Locate the cell with the specified text and output its [x, y] center coordinate. 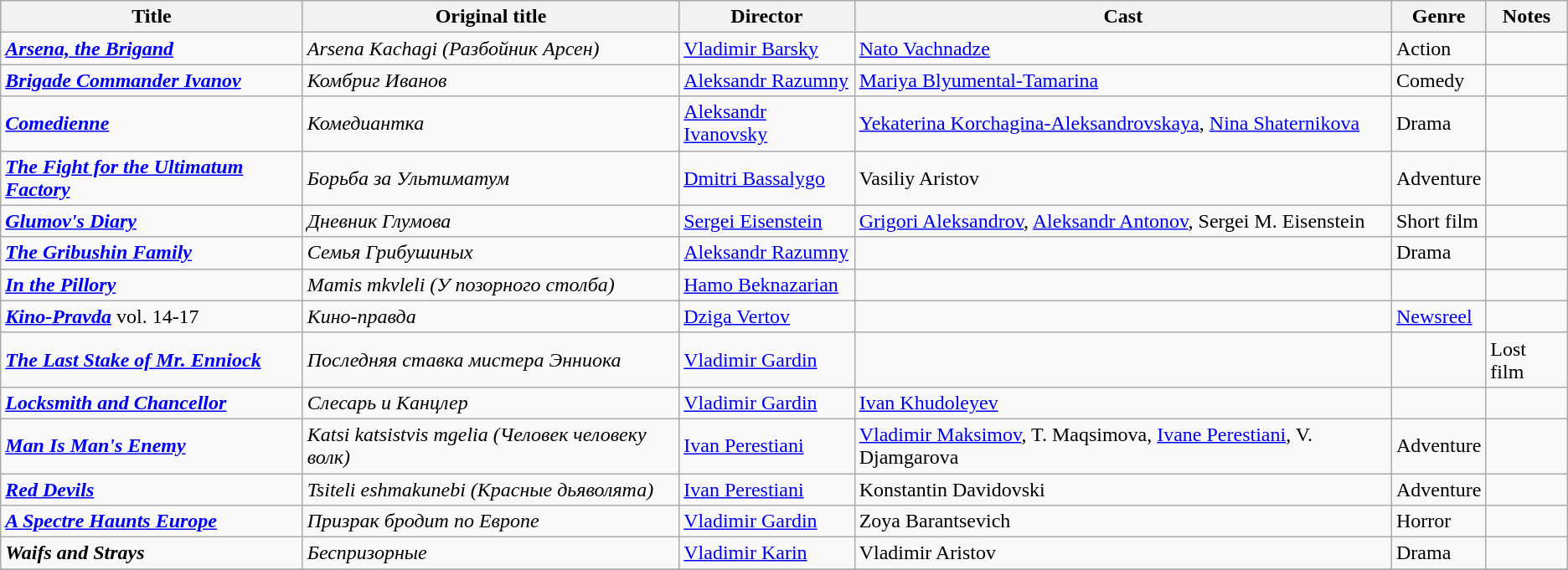
Notes [1526, 17]
Последняя ставка мистера Энниока [491, 360]
Arsena Kachagi (Разбойник Арсен) [491, 49]
Борьба за Ультиматум [491, 177]
Genre [1438, 17]
Original title [491, 17]
Arsena, the Brigand [152, 49]
Title [152, 17]
Konstantin Davidovski [1122, 490]
Дневник Глумова [491, 221]
Mariya Blyumental-Tamarina [1122, 80]
Comedy [1438, 80]
The Gribushin Family [152, 253]
Locksmith and Chancellor [152, 403]
Katsi katsistvis mgelia (Человек человеку волк) [491, 445]
The Fight for the Ultimatum Factory [152, 177]
Yekaterina Korchagina-Aleksandrovskaya, Nina Shaternikova [1122, 124]
Комедиантка [491, 124]
Dziga Vertov [767, 316]
Short film [1438, 221]
Horror [1438, 521]
Grigori Aleksandrov, Aleksandr Antonov, Sergei M. Eisenstein [1122, 221]
Waifs and Strays [152, 553]
In the Pillory [152, 285]
Nato Vachnadze [1122, 49]
Zoya Barantsevich [1122, 521]
Беспризорные [491, 553]
A Spectre Haunts Europe [152, 521]
Tsiteli eshmakunebi (Красные дьяволята) [491, 490]
Lost film [1526, 360]
Cast [1122, 17]
Hamo Beknazarian [767, 285]
Vladimir Barsky [767, 49]
Aleksandr Ivanovsky [767, 124]
Ivan Khudoleyev [1122, 403]
Action [1438, 49]
Brigade Commander Ivanov [152, 80]
Mamis mkvleli (У позорного столба) [491, 285]
Семья Грибушиных [491, 253]
Director [767, 17]
The Last Stake of Mr. Enniock [152, 360]
Man Is Man's Enemy [152, 445]
Sergei Eisenstein [767, 221]
Newsreel [1438, 316]
Red Devils [152, 490]
Vladimir Karin [767, 553]
Vasiliy Aristov [1122, 177]
Dmitri Bassalygo [767, 177]
Glumov's Diary [152, 221]
Кино-правда [491, 316]
Призрак бродит по Европе [491, 521]
Vladimir Aristov [1122, 553]
Слесарь и Канцлер [491, 403]
Comedienne [152, 124]
Kino-Pravda vol. 14-17 [152, 316]
Комбриг Иванов [491, 80]
Vladimir Maksimov, T. Maqsimova, Ivane Perestiani, V. Djamgarova [1122, 445]
